Scan for the cell matching the given text and deliver its (x, y) coordinate at center. 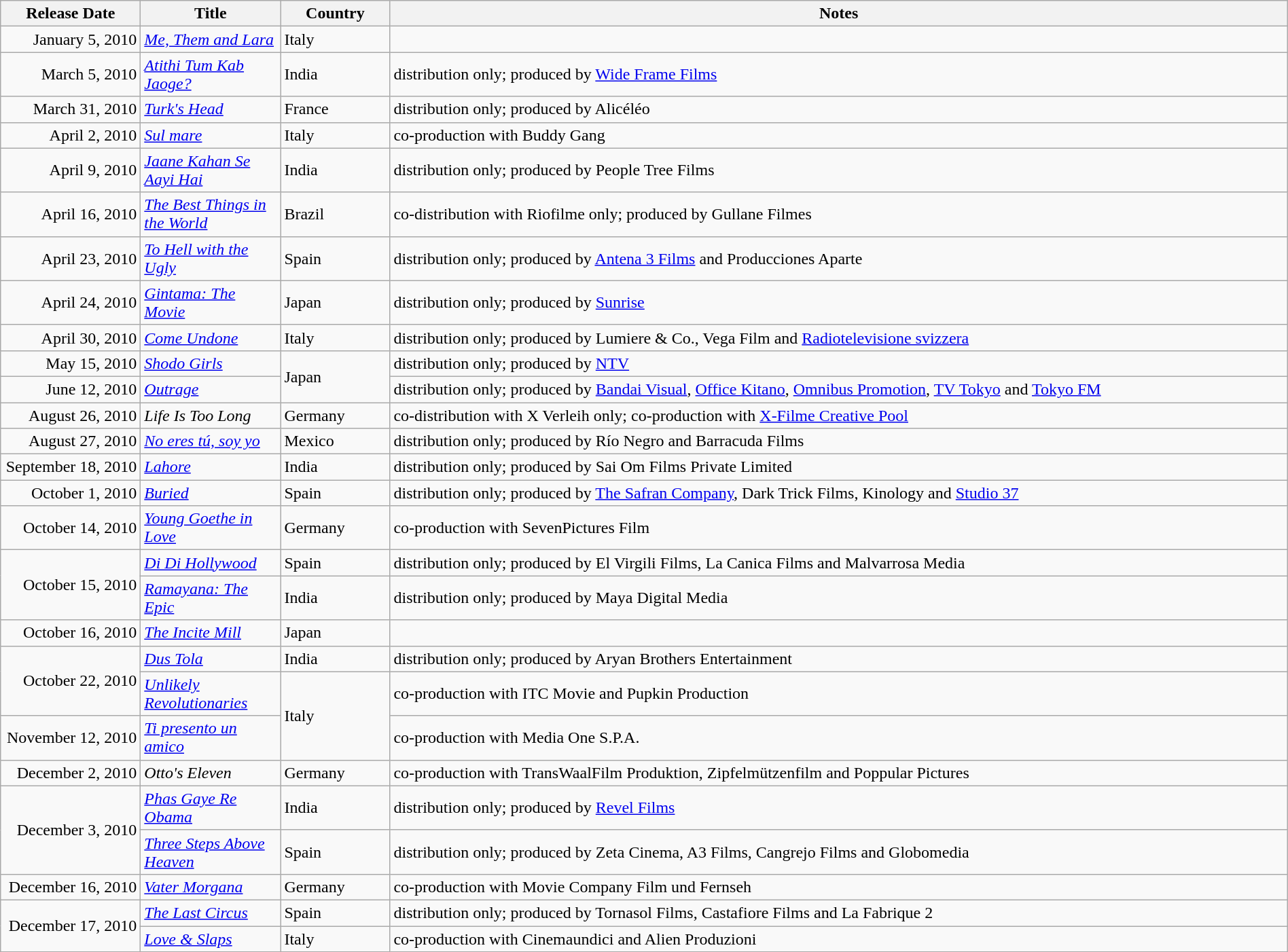
Gintama: The Movie (211, 303)
October 15, 2010 (71, 585)
distribution only; produced by Maya Digital Media (838, 598)
co-distribution with X Verleih only; co-production with X-Filme Creative Pool (838, 415)
April 9, 2010 (71, 170)
Buried (211, 493)
Sul mare (211, 135)
November 12, 2010 (71, 737)
distribution only; produced by Revel Films (838, 808)
October 16, 2010 (71, 633)
Title (211, 14)
distribution only; produced by People Tree Films (838, 170)
Turk's Head (211, 109)
distribution only; produced by Bandai Visual, Office Kitano, Omnibus Promotion, TV Tokyo and Tokyo FM (838, 389)
March 5, 2010 (71, 75)
co-production with Cinemaundici and Alien Produzioni (838, 939)
The Last Circus (211, 913)
Me, Them and Lara (211, 39)
October 14, 2010 (71, 528)
Notes (838, 14)
distribution only; produced by Lumiere & Co., Vega Film and Radiotelevisione svizzera (838, 337)
distribution only; produced by NTV (838, 363)
December 16, 2010 (71, 887)
March 31, 2010 (71, 109)
distribution only; produced by Wide Frame Films (838, 75)
distribution only; produced by Tornasol Films, Castafiore Films and La Fabrique 2 (838, 913)
October 22, 2010 (71, 680)
distribution only; produced by Sai Om Films Private Limited (838, 467)
distribution only; produced by El Virgili Films, La Canica Films and Malvarrosa Media (838, 563)
Dus Tola (211, 659)
December 2, 2010 (71, 773)
Ramayana: The Epic (211, 598)
Jaane Kahan Se Aayi Hai (211, 170)
August 26, 2010 (71, 415)
Outrage (211, 389)
Country (336, 14)
October 1, 2010 (71, 493)
No eres tú, soy yo (211, 441)
April 16, 2010 (71, 215)
The Incite Mill (211, 633)
May 15, 2010 (71, 363)
April 30, 2010 (71, 337)
August 27, 2010 (71, 441)
distribution only; produced by Alicéléo (838, 109)
December 3, 2010 (71, 830)
June 12, 2010 (71, 389)
co-production with TransWaalFilm Produktion, Zipfelmützenfilm and Poppular Pictures (838, 773)
distribution only; produced by Aryan Brothers Entertainment (838, 659)
April 23, 2010 (71, 258)
Release Date (71, 14)
co-production with Media One S.P.A. (838, 737)
The Best Things in the World (211, 215)
Mexico (336, 441)
Otto's Eleven (211, 773)
distribution only; produced by The Safran Company, Dark Trick Films, Kinology and Studio 37 (838, 493)
Ti presento un amico (211, 737)
Atithi Tum Kab Jaoge? (211, 75)
Brazil (336, 215)
distribution only; produced by Zeta Cinema, A3 Films, Cangrejo Films and Globomedia (838, 852)
December 17, 2010 (71, 926)
Di Di Hollywood (211, 563)
Come Undone (211, 337)
Young Goethe in Love (211, 528)
Vater Morgana (211, 887)
September 18, 2010 (71, 467)
co-production with Buddy Gang (838, 135)
April 24, 2010 (71, 303)
Unlikely Revolutionaries (211, 694)
co-production with ITC Movie and Pupkin Production (838, 694)
co-production with SevenPictures Film (838, 528)
Life Is Too Long (211, 415)
Three Steps Above Heaven (211, 852)
France (336, 109)
Lahore (211, 467)
Phas Gaye Re Obama (211, 808)
distribution only; produced by Sunrise (838, 303)
April 2, 2010 (71, 135)
co-production with Movie Company Film und Fernseh (838, 887)
January 5, 2010 (71, 39)
Love & Slaps (211, 939)
co-distribution with Riofilme only; produced by Gullane Filmes (838, 215)
To Hell with the Ugly (211, 258)
distribution only; produced by Río Negro and Barracuda Films (838, 441)
Shodo Girls (211, 363)
distribution only; produced by Antena 3 Films and Producciones Aparte (838, 258)
